Search for the cell housing the specified text and yield its [X, Y] center coordinate. 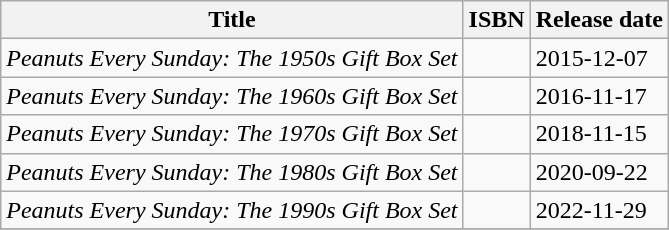
2015-12-07 [599, 58]
Peanuts Every Sunday: The 1970s Gift Box Set [232, 134]
2018-11-15 [599, 134]
2016-11-17 [599, 96]
2020-09-22 [599, 172]
2022-11-29 [599, 210]
Release date [599, 20]
Title [232, 20]
Peanuts Every Sunday: The 1960s Gift Box Set [232, 96]
Peanuts Every Sunday: The 1950s Gift Box Set [232, 58]
Peanuts Every Sunday: The 1980s Gift Box Set [232, 172]
Peanuts Every Sunday: The 1990s Gift Box Set [232, 210]
ISBN [496, 20]
